Return [x, y] of the center of cell containing provided text 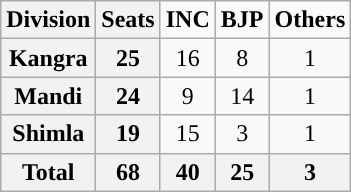
Kangra [48, 58]
Division [48, 20]
19 [128, 134]
8 [242, 58]
Mandi [48, 96]
40 [188, 172]
Shimla [48, 134]
15 [188, 134]
68 [128, 172]
INC [188, 20]
Seats [128, 20]
9 [188, 96]
Others [310, 20]
14 [242, 96]
16 [188, 58]
24 [128, 96]
BJP [242, 20]
Total [48, 172]
